Return [X, Y] of the center of cell containing provided text 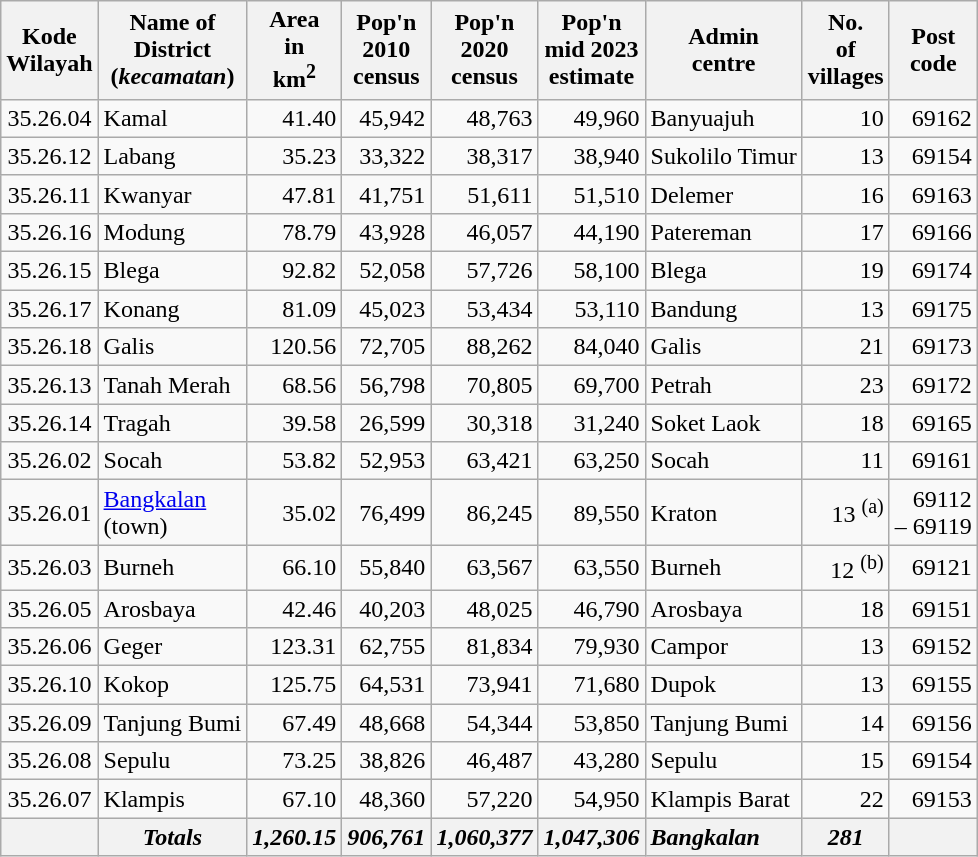
12 (b) [846, 568]
69153 [933, 799]
86,245 [484, 512]
125.75 [294, 685]
67.10 [294, 799]
72,705 [386, 347]
69172 [933, 385]
35.26.15 [50, 271]
31,240 [592, 423]
73.25 [294, 761]
30,318 [484, 423]
35.26.05 [50, 609]
1,060,377 [484, 837]
69121 [933, 568]
57,726 [484, 271]
69161 [933, 461]
44,190 [592, 232]
Bandung [724, 309]
14 [846, 723]
56,798 [386, 385]
Tragah [172, 423]
41.40 [294, 118]
Bangkalan [724, 837]
35.26.03 [50, 568]
81.09 [294, 309]
Kode Wilayah [50, 50]
49,960 [592, 118]
46,790 [592, 609]
Klampis Barat [724, 799]
48,763 [484, 118]
68.56 [294, 385]
Sukolilo Timur [724, 156]
35.26.01 [50, 512]
63,550 [592, 568]
11 [846, 461]
Geger [172, 647]
35.26.04 [50, 118]
Patereman [724, 232]
89,550 [592, 512]
52,953 [386, 461]
38,826 [386, 761]
53,850 [592, 723]
Petrah [724, 385]
Bangkalan (town) [172, 512]
Tanah Merah [172, 385]
10 [846, 118]
123.31 [294, 647]
88,262 [484, 347]
51,510 [592, 194]
54,950 [592, 799]
Postcode [933, 50]
35.26.17 [50, 309]
1,047,306 [592, 837]
47.81 [294, 194]
Campor [724, 647]
35.26.06 [50, 647]
16 [846, 194]
54,344 [484, 723]
35.26.08 [50, 761]
Kraton [724, 512]
Pop'n2010census [386, 50]
42.46 [294, 609]
13 (a) [846, 512]
51,611 [484, 194]
62,755 [386, 647]
84,040 [592, 347]
120.56 [294, 347]
67.49 [294, 723]
43,280 [592, 761]
69173 [933, 347]
Totals [172, 837]
69175 [933, 309]
17 [846, 232]
1,260.15 [294, 837]
79,930 [592, 647]
81,834 [484, 647]
71,680 [592, 685]
70,805 [484, 385]
35.26.09 [50, 723]
281 [846, 837]
55,840 [386, 568]
Kamal [172, 118]
35.23 [294, 156]
53,434 [484, 309]
35.26.10 [50, 685]
Banyuajuh [724, 118]
Delemer [724, 194]
69112– 69119 [933, 512]
33,322 [386, 156]
22 [846, 799]
76,499 [386, 512]
Konang [172, 309]
35.26.11 [50, 194]
53,110 [592, 309]
35.26.02 [50, 461]
Pop'n2020census [484, 50]
58,100 [592, 271]
64,531 [386, 685]
53.82 [294, 461]
39.58 [294, 423]
78.79 [294, 232]
35.26.13 [50, 385]
43,928 [386, 232]
40,203 [386, 609]
23 [846, 385]
73,941 [484, 685]
38,940 [592, 156]
26,599 [386, 423]
48,025 [484, 609]
Klampis [172, 799]
19 [846, 271]
92.82 [294, 271]
No.ofvillages [846, 50]
69151 [933, 609]
46,057 [484, 232]
Dupok [724, 685]
906,761 [386, 837]
57,220 [484, 799]
35.26.18 [50, 347]
46,487 [484, 761]
Kokop [172, 685]
63,421 [484, 461]
35.26.16 [50, 232]
35.26.12 [50, 156]
63,250 [592, 461]
69162 [933, 118]
Admincentre [724, 50]
35.26.14 [50, 423]
69163 [933, 194]
Areainkm2 [294, 50]
Labang [172, 156]
69152 [933, 647]
35.02 [294, 512]
48,360 [386, 799]
15 [846, 761]
69174 [933, 271]
69,700 [592, 385]
Soket Laok [724, 423]
63,567 [484, 568]
Kwanyar [172, 194]
21 [846, 347]
69166 [933, 232]
69165 [933, 423]
41,751 [386, 194]
38,317 [484, 156]
52,058 [386, 271]
Pop'nmid 2023estimate [592, 50]
Name ofDistrict(kecamatan) [172, 50]
35.26.07 [50, 799]
66.10 [294, 568]
69155 [933, 685]
45,942 [386, 118]
69156 [933, 723]
Modung [172, 232]
45,023 [386, 309]
48,668 [386, 723]
